Return the [x, y] coordinate for the center point of the cell that contains the specified text.  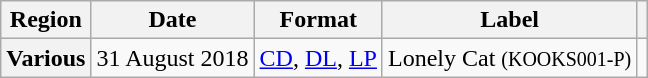
31 August 2018 [172, 58]
Date [172, 20]
Label [509, 20]
Format [318, 20]
CD, DL, LP [318, 58]
Various [46, 58]
Lonely Cat (KOOKS001-P) [509, 58]
Region [46, 20]
